Determine the (x, y) coordinate at the center of the cell enclosing the given text.  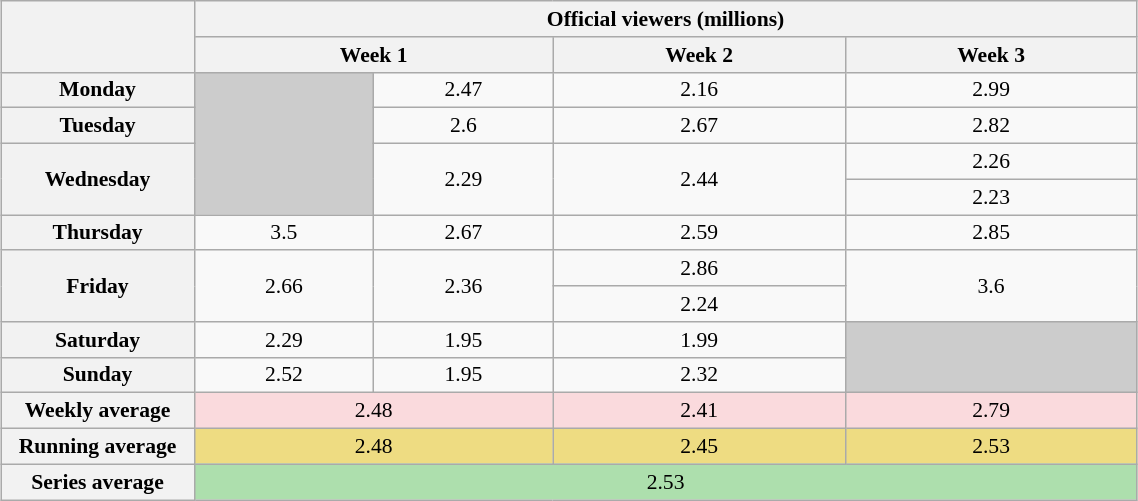
2.52 (284, 375)
2.32 (699, 375)
2.16 (699, 90)
Series average (98, 482)
Week 3 (991, 55)
Friday (98, 286)
2.66 (284, 286)
2.99 (991, 90)
Wednesday (98, 180)
3.6 (991, 286)
2.26 (991, 162)
2.82 (991, 126)
2.86 (699, 269)
Running average (98, 447)
2.24 (699, 304)
2.41 (699, 411)
Week 1 (374, 55)
1.99 (699, 340)
Tuesday (98, 126)
Official viewers (millions) (666, 19)
2.59 (699, 233)
Thursday (98, 233)
Week 2 (699, 55)
Saturday (98, 340)
3.5 (284, 233)
2.85 (991, 233)
2.44 (699, 180)
2.45 (699, 447)
Sunday (98, 375)
2.36 (464, 286)
2.47 (464, 90)
Weekly average (98, 411)
2.23 (991, 197)
2.6 (464, 126)
Monday (98, 90)
2.79 (991, 411)
